Detect which cell encompasses the target text, then output its [x, y] center coordinate. 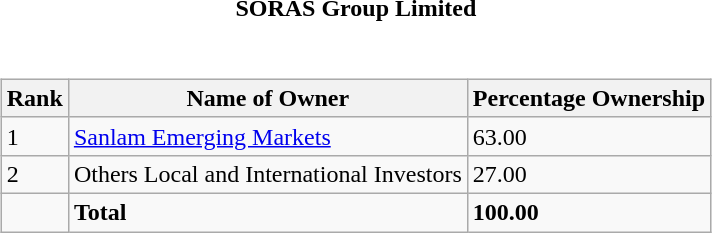
Others Local and International Investors [268, 174]
27.00 [588, 174]
2 [34, 174]
Percentage Ownership [588, 98]
Sanlam Emerging Markets [268, 136]
63.00 [588, 136]
1 [34, 136]
Name of Owner [268, 98]
100.00 [588, 212]
Total [268, 212]
Rank [34, 98]
